Determine the (x, y) coordinate at the center of the cell enclosing the given text.  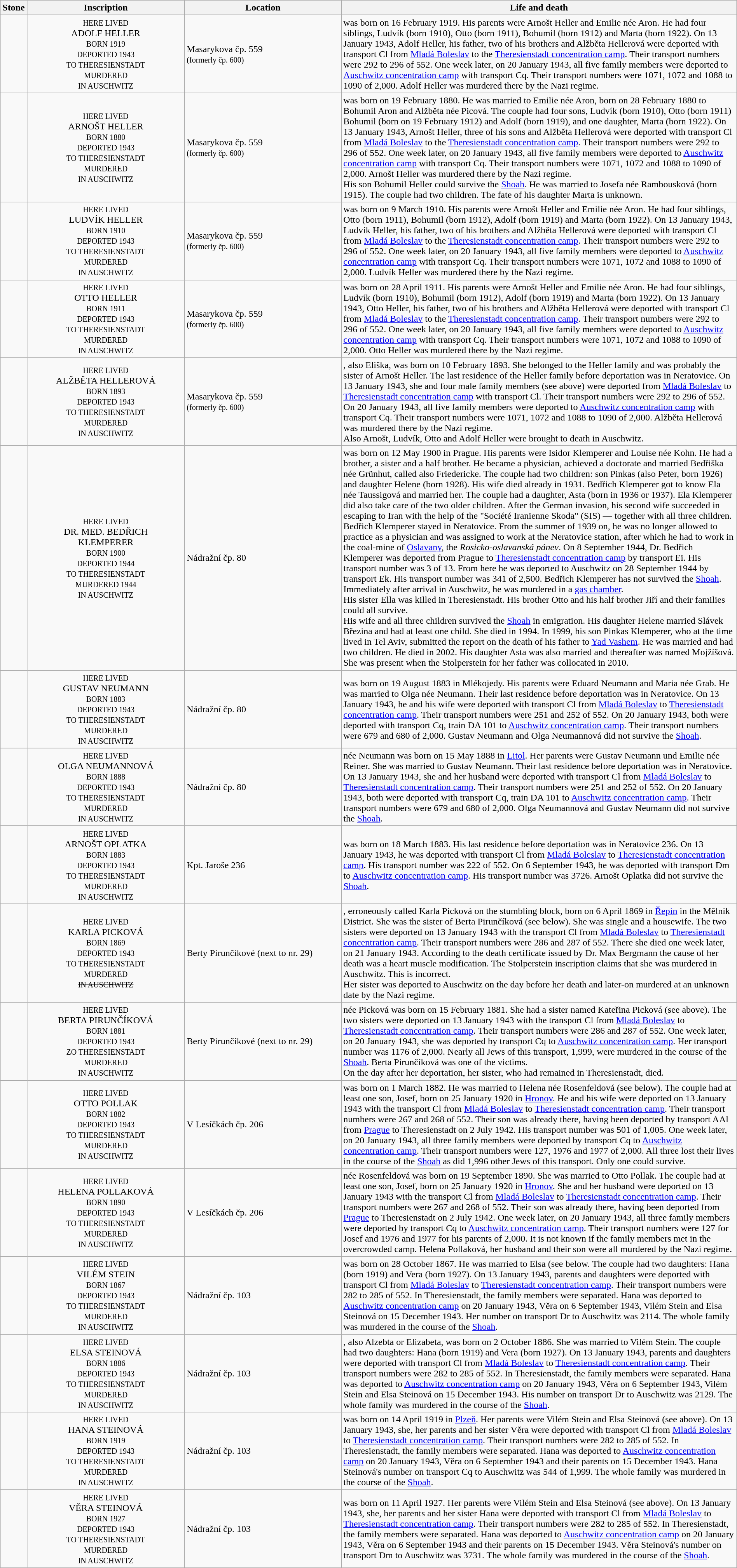
HERE LIVEDVILÉM STEINBORN 1867DEPORTED 1943TO THERESIENSTADTMURDEREDIN AUSCHWITZ (106, 1296)
HERE LIVEDDR. MED. BEDŘICHKLEMPERERBORN 1900DEPORTED 1944TO THERESIENSTADTMURDERED 1944IN AUSCHWITZ (106, 558)
HERE LIVEDOLGA NEUMANNOVÁBORN 1888DEPORTED 1943TO THERESIENSTADTMURDEREDIN AUSCHWITZ (106, 787)
Stone (14, 8)
HERE LIVEDKARLA PICKOVÁBORN 1869DEPORTED 1943TO THERESIENSTADTMURDEREDIN AUSCHWITZ (106, 953)
HERE LIVEDALŽBĚTA HELLEROVÁBORN 1893DEPORTED 1943TO THERESIENSTADTMURDEREDIN AUSCHWITZ (106, 402)
Life and death (539, 8)
HERE LIVEDBERTA PIRUNČÍKOVÁBORN 1881DEPORTED 1943ZO THERESIENSTADTMURDEREDIN AUSCHWITZ (106, 1041)
Inscription (106, 8)
HERE LIVEDVĚRA STEINOVÁBORN 1927DEPORTED 1943TO THERESIENSTADTMURDEREDIN AUSCHWITZ (106, 1529)
HERE LIVEDGUSTAV NEUMANNBORN 1883DEPORTED 1943TO THERESIENSTADTMURDEREDIN AUSCHWITZ (106, 709)
Kpt. Jaroše 236 (263, 865)
HERE LIVEDARNOŠT OPLATKABORN 1883DEPORTED 1943TO THERESIENSTADTMURDEREDIN AUSCHWITZ (106, 865)
HERE LIVEDHANA STEINOVÁBORN 1919DEPORTED 1943TO THERESIENSTADTMURDEREDIN AUSCHWITZ (106, 1451)
HERE LIVEDELSA STEINOVÁBORN 1886DEPORTED 1943TO THERESIENSTADTMURDEREDIN AUSCHWITZ (106, 1373)
HERE LIVEDADOLF HELLERBORN 1919DEPORTED 1943TO THERESIENSTADTMURDEREDIN AUSCHWITZ (106, 54)
HERE LIVEDLUDVÍK HELLERBORN 1910DEPORTED 1943TO THERESIENSTADTMURDEREDIN AUSCHWITZ (106, 241)
HERE LIVEDHELENA POLLAKOVÁBORN 1890DEPORTED 1943TO THERESIENSTADTMURDEREDIN AUSCHWITZ (106, 1212)
HERE LIVEDARNOŠT HELLERBORN 1880DEPORTED 1943TO THERESIENSTADTMURDEREDIN AUSCHWITZ (106, 148)
HERE LIVEDOTTO HELLERBORN 1911DEPORTED 1943TO THERESIENSTADTMURDEREDIN AUSCHWITZ (106, 319)
HERE LIVEDOTTO POLLAKBORN 1882DEPORTED 1943TO THERESIENSTADTMURDEREDIN AUSCHWITZ (106, 1125)
Location (263, 8)
